Search for the cell housing the specified text and yield its (X, Y) center coordinate. 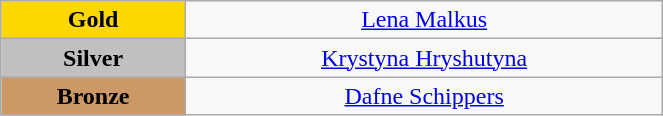
Bronze (94, 96)
Dafne Schippers (424, 96)
Gold (94, 20)
Krystyna Hryshutyna (424, 58)
Silver (94, 58)
Lena Malkus (424, 20)
